Search for the cell housing the specified text and yield its (X, Y) center coordinate. 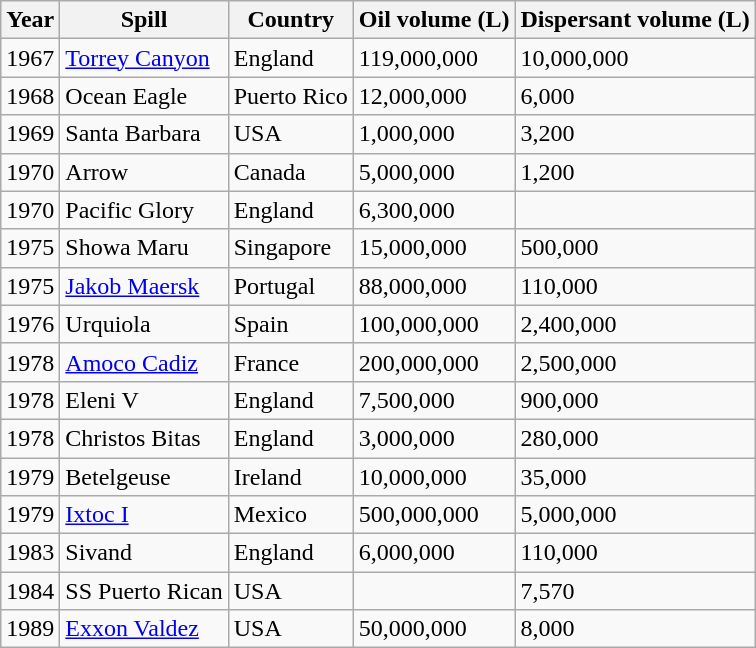
Singapore (290, 248)
1976 (30, 324)
500,000,000 (434, 515)
100,000,000 (434, 324)
6,000 (635, 96)
280,000 (635, 438)
6,000,000 (434, 553)
Pacific Glory (144, 210)
3,200 (635, 134)
3,000,000 (434, 438)
Year (30, 20)
6,300,000 (434, 210)
88,000,000 (434, 286)
7,570 (635, 591)
Oil volume (L) (434, 20)
Urquiola (144, 324)
Puerto Rico (290, 96)
2,500,000 (635, 362)
200,000,000 (434, 362)
35,000 (635, 477)
Torrey Canyon (144, 58)
1989 (30, 629)
1983 (30, 553)
Eleni V (144, 400)
1,200 (635, 172)
Showa Maru (144, 248)
Ixtoc I (144, 515)
1984 (30, 591)
Ocean Eagle (144, 96)
France (290, 362)
Portugal (290, 286)
1969 (30, 134)
Arrow (144, 172)
Christos Bitas (144, 438)
900,000 (635, 400)
Jakob Maersk (144, 286)
Spill (144, 20)
Dispersant volume (L) (635, 20)
500,000 (635, 248)
Canada (290, 172)
Spain (290, 324)
Sivand (144, 553)
1968 (30, 96)
1,000,000 (434, 134)
SS Puerto Rican (144, 591)
50,000,000 (434, 629)
Santa Barbara (144, 134)
1967 (30, 58)
7,500,000 (434, 400)
Country (290, 20)
Ireland (290, 477)
12,000,000 (434, 96)
119,000,000 (434, 58)
8,000 (635, 629)
Betelgeuse (144, 477)
Amoco Cadiz (144, 362)
Mexico (290, 515)
Exxon Valdez (144, 629)
2,400,000 (635, 324)
15,000,000 (434, 248)
